Find where the given text appears and provide that cell's center as (x, y) coordinate. 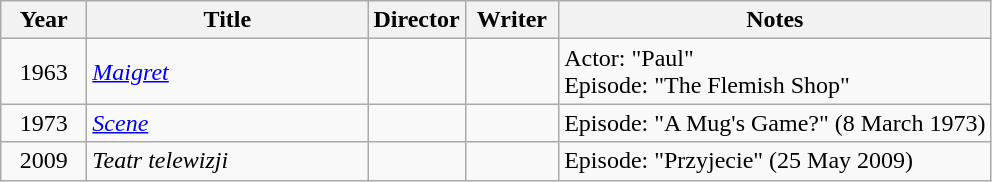
Notes (775, 20)
Title (228, 20)
Episode: "A Mug's Game?" (8 March 1973) (775, 123)
Year (44, 20)
Episode: "Przyjecie" (25 May 2009) (775, 161)
Scene (228, 123)
Actor: "Paul" Episode: "The Flemish Shop" (775, 72)
Maigret (228, 72)
1973 (44, 123)
2009 (44, 161)
Director (416, 20)
Writer (512, 20)
Teatr telewizji (228, 161)
1963 (44, 72)
